Find where the given text appears and provide that cell's center as (x, y) coordinate. 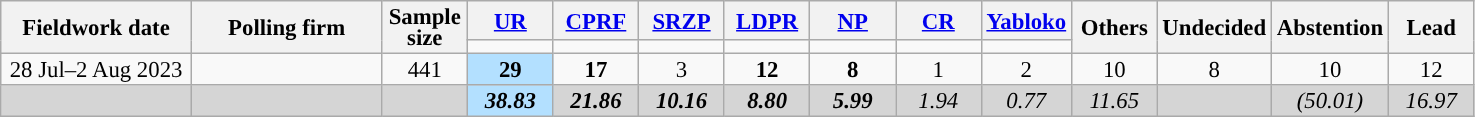
1.94 (939, 101)
5.99 (853, 101)
Yabloko (1026, 20)
17 (596, 70)
CR (939, 20)
21.86 (596, 101)
0.77 (1026, 101)
NP (853, 20)
10.16 (682, 101)
Samplesize (425, 28)
8.80 (767, 101)
CPRF (596, 20)
11.65 (1114, 101)
Lead (1431, 28)
441 (425, 70)
LDPR (767, 20)
(50.01) (1330, 101)
28 Jul–2 Aug 2023 (96, 70)
2 (1026, 70)
Undecided (1214, 28)
SRZP (682, 20)
38.83 (511, 101)
16.97 (1431, 101)
Polling firm (286, 28)
Others (1114, 28)
Abstention (1330, 28)
3 (682, 70)
UR (511, 20)
29 (511, 70)
Fieldwork date (96, 28)
1 (939, 70)
